Scan for the cell matching the given text and deliver its (x, y) coordinate at center. 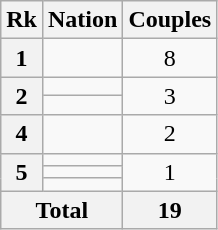
19 (170, 210)
Nation (82, 20)
Rk (22, 20)
4 (22, 134)
Couples (170, 20)
Total (62, 210)
5 (22, 172)
3 (170, 96)
8 (170, 58)
